Extract the (x, y) coordinate from the center of the cell holding the provided text.  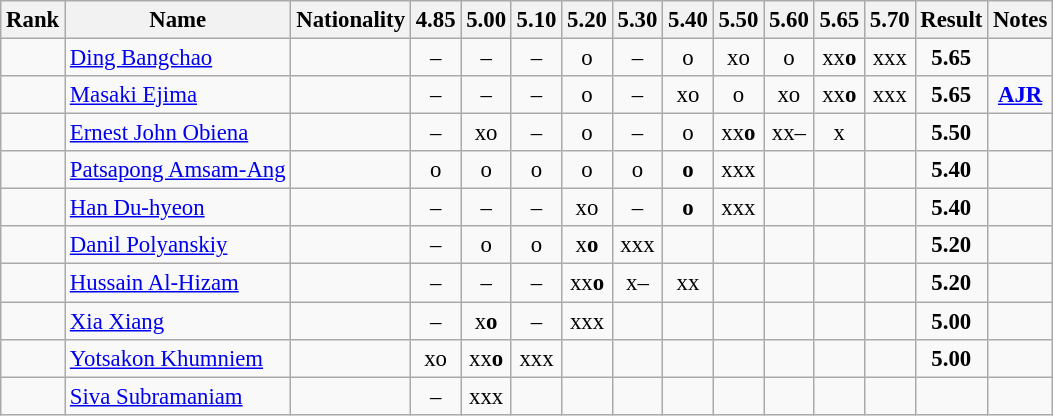
5.10 (536, 20)
5.60 (789, 20)
Patsapong Amsam-Ang (178, 170)
5.30 (637, 20)
Han Du-hyeon (178, 208)
Masaki Ejima (178, 95)
Siva Subramaniam (178, 396)
Ernest John Obiena (178, 133)
x (839, 133)
Result (952, 20)
Rank (33, 20)
Hussain Al-Hizam (178, 283)
x– (637, 283)
xx (688, 283)
Yotsakon Khumniem (178, 358)
4.85 (435, 20)
Danil Polyanskiy (178, 245)
Name (178, 20)
xx– (789, 133)
Notes (1020, 20)
Nationality (350, 20)
Ding Bangchao (178, 58)
Xia Xiang (178, 321)
AJR (1020, 95)
5.70 (890, 20)
